Return (x, y) of the center of cell containing provided text 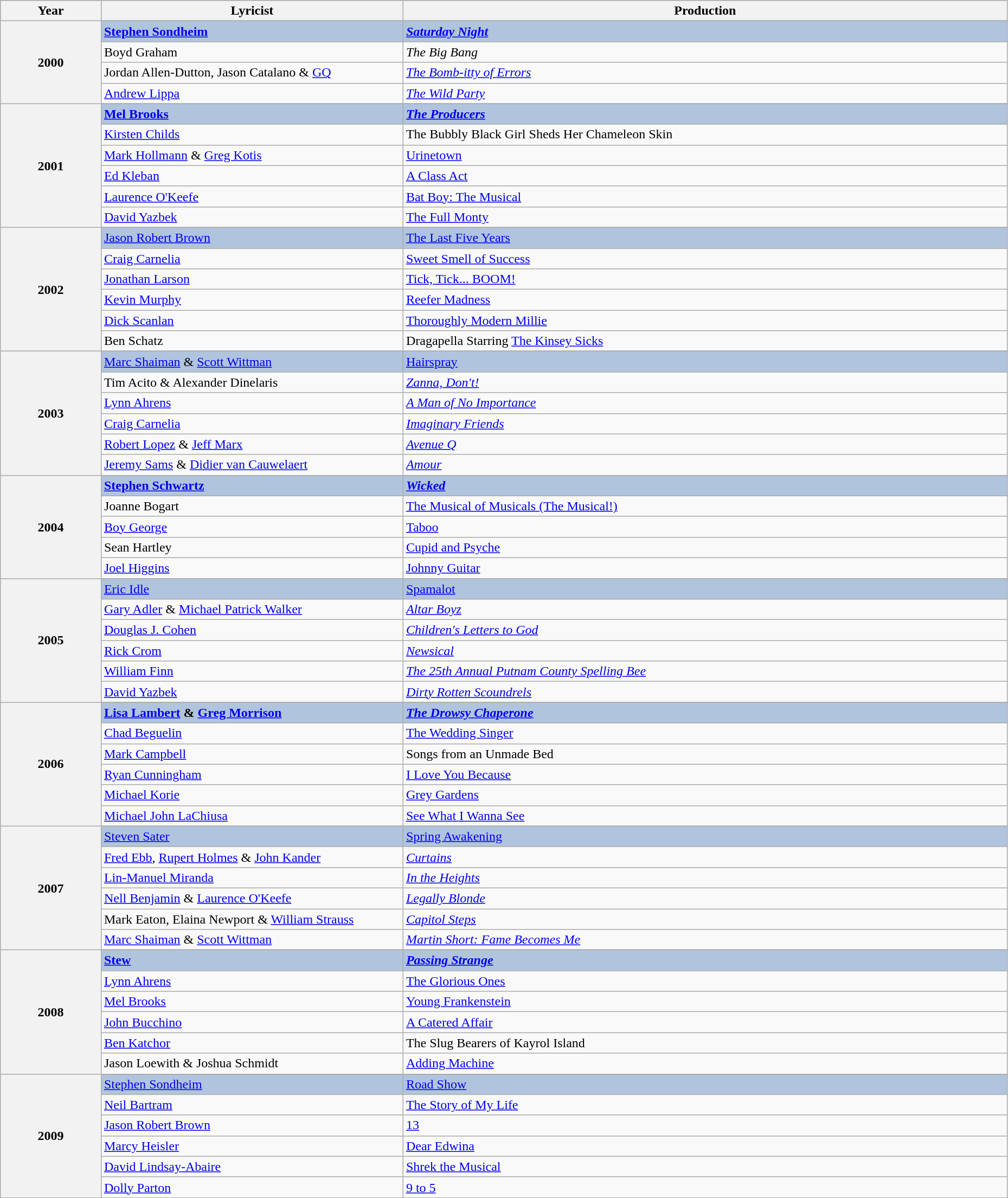
The Big Bang (705, 52)
Legally Blonde (705, 898)
Amour (705, 465)
The Bubbly Black Girl Sheds Her Chameleon Skin (705, 134)
Martin Short: Fame Becomes Me (705, 940)
Fred Ebb, Rupert Holmes & John Kander (252, 857)
2000 (51, 62)
2005 (51, 640)
Road Show (705, 1084)
Michael John LaChiusa (252, 816)
The Drowsy Chaperone (705, 713)
Children's Letters to God (705, 630)
2006 (51, 764)
Capitol Steps (705, 919)
Adding Machine (705, 1064)
Lyricist (252, 11)
Ed Kleban (252, 176)
Ryan Cunningham (252, 774)
Dear Edwina (705, 1146)
Shrek the Musical (705, 1167)
John Bucchino (252, 1022)
Altar Boyz (705, 610)
Dragapella Starring The Kinsey Sicks (705, 341)
Nell Benjamin & Laurence O'Keefe (252, 898)
Joanne Bogart (252, 506)
Andrew Lippa (252, 93)
Lisa Lambert & Greg Morrison (252, 713)
Jonathan Larson (252, 279)
William Finn (252, 671)
Dirty Rotten Scoundrels (705, 692)
Imaginary Friends (705, 424)
The Last Five Years (705, 238)
The Slug Bearers of Kayrol Island (705, 1043)
The Glorious Ones (705, 981)
Wicked (705, 485)
2001 (51, 165)
Thoroughly Modern Millie (705, 321)
The Musical of Musicals (The Musical!) (705, 506)
Mark Hollmann & Greg Kotis (252, 155)
Mark Eaton, Elaina Newport & William Strauss (252, 919)
Mark Campbell (252, 754)
Songs from an Unmade Bed (705, 754)
Marcy Heisler (252, 1146)
2002 (51, 289)
Steven Sater (252, 836)
Cupid and Psyche (705, 547)
Reefer Madness (705, 300)
Neil Bartram (252, 1105)
Tim Acito & Alexander Dinelaris (252, 382)
Stephen Schwartz (252, 485)
Bat Boy: The Musical (705, 196)
The Bomb-itty of Errors (705, 73)
The Wedding Singer (705, 733)
Eric Idle (252, 588)
Newsical (705, 651)
Jason Loewith & Joshua Schmidt (252, 1064)
Curtains (705, 857)
The Wild Party (705, 93)
The Full Monty (705, 217)
Ben Schatz (252, 341)
In the Heights (705, 877)
Hairspray (705, 362)
13 (705, 1125)
Rick Crom (252, 651)
Kirsten Childs (252, 134)
Tick, Tick... BOOM! (705, 279)
Zanna, Don't! (705, 382)
9 to 5 (705, 1187)
Kevin Murphy (252, 300)
Boyd Graham (252, 52)
Grey Gardens (705, 795)
See What I Wanna See (705, 816)
Ben Katchor (252, 1043)
Dick Scanlan (252, 321)
Jeremy Sams & Didier van Cauwelaert (252, 465)
Jordan Allen-Dutton, Jason Catalano & GQ (252, 73)
Sweet Smell of Success (705, 259)
Stew (252, 960)
A Man of No Importance (705, 403)
2009 (51, 1136)
Urinetown (705, 155)
Spring Awakening (705, 836)
Production (705, 11)
2003 (51, 413)
Chad Beguelin (252, 733)
Boy George (252, 527)
Gary Adler & Michael Patrick Walker (252, 610)
Douglas J. Cohen (252, 630)
Robert Lopez & Jeff Marx (252, 444)
Michael Korie (252, 795)
Dolly Parton (252, 1187)
David Lindsay-Abaire (252, 1167)
Spamalot (705, 588)
Young Frankenstein (705, 1002)
The Producers (705, 114)
Saturday Night (705, 31)
2008 (51, 1012)
Sean Hartley (252, 547)
The 25th Annual Putnam County Spelling Bee (705, 671)
Avenue Q (705, 444)
Joel Higgins (252, 568)
A Catered Affair (705, 1022)
Lin-Manuel Miranda (252, 877)
2004 (51, 527)
I Love You Because (705, 774)
Laurence O'Keefe (252, 196)
Taboo (705, 527)
Passing Strange (705, 960)
A Class Act (705, 176)
Year (51, 11)
Johnny Guitar (705, 568)
2007 (51, 888)
The Story of My Life (705, 1105)
